Locate the cell with the specified text and output its (x, y) center coordinate. 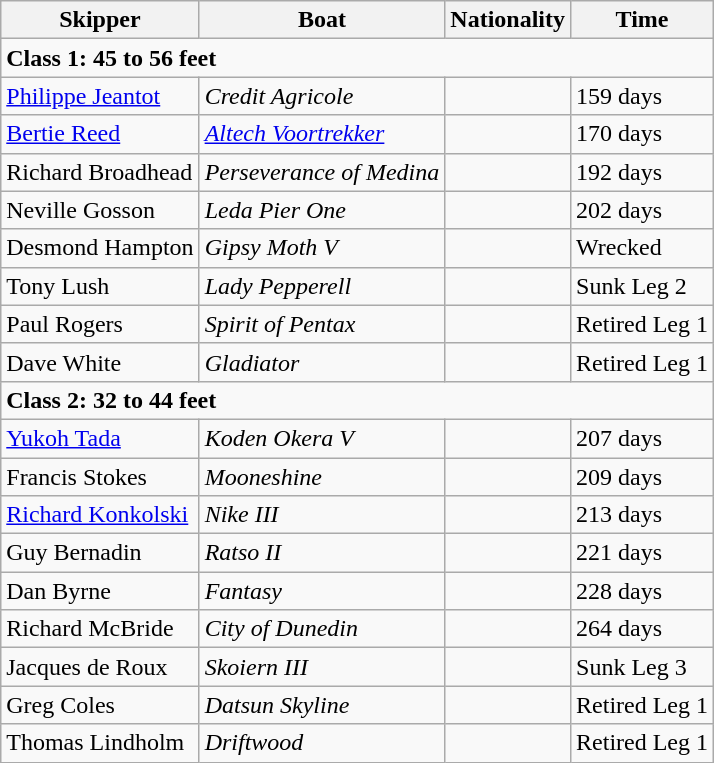
Greg Coles (100, 705)
Yukoh Tada (100, 438)
Sunk Leg 3 (642, 667)
209 days (642, 477)
264 days (642, 629)
228 days (642, 591)
Guy Bernadin (100, 553)
207 days (642, 438)
City of Dunedin (322, 629)
Francis Stokes (100, 477)
Neville Gosson (100, 210)
Nationality (508, 20)
Lady Pepperell (322, 286)
Richard Konkolski (100, 515)
Gladiator (322, 362)
Leda Pier One (322, 210)
Datsun Skyline (322, 705)
159 days (642, 96)
Bertie Reed (100, 134)
213 days (642, 515)
221 days (642, 553)
Fantasy (322, 591)
Thomas Lindholm (100, 743)
170 days (642, 134)
Altech Voortrekker (322, 134)
202 days (642, 210)
Sunk Leg 2 (642, 286)
Boat (322, 20)
Desmond Hampton (100, 248)
Jacques de Roux (100, 667)
Dave White (100, 362)
Philippe Jeantot (100, 96)
Richard Broadhead (100, 172)
Spirit of Pentax (322, 324)
Mooneshine (322, 477)
Skipper (100, 20)
Tony Lush (100, 286)
Wrecked (642, 248)
Ratso II (322, 553)
Credit Agricole (322, 96)
Perseverance of Medina (322, 172)
Time (642, 20)
Dan Byrne (100, 591)
Class 1: 45 to 56 feet (358, 58)
Nike III (322, 515)
Richard McBride (100, 629)
192 days (642, 172)
Driftwood (322, 743)
Class 2: 32 to 44 feet (358, 400)
Gipsy Moth V (322, 248)
Skoiern III (322, 667)
Koden Okera V (322, 438)
Paul Rogers (100, 324)
